Find where the given text appears and provide that cell's center as [X, Y] coordinate. 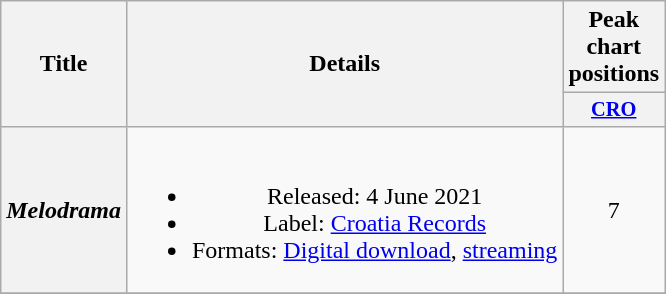
Details [344, 64]
CRO [614, 110]
Melodrama [64, 210]
7 [614, 210]
Title [64, 64]
Released: 4 June 2021Label: Croatia RecordsFormats: Digital download, streaming [344, 210]
Peak chart positions [614, 47]
